Capture the cell that displays the provided text and extract its [x, y] central coordinate. 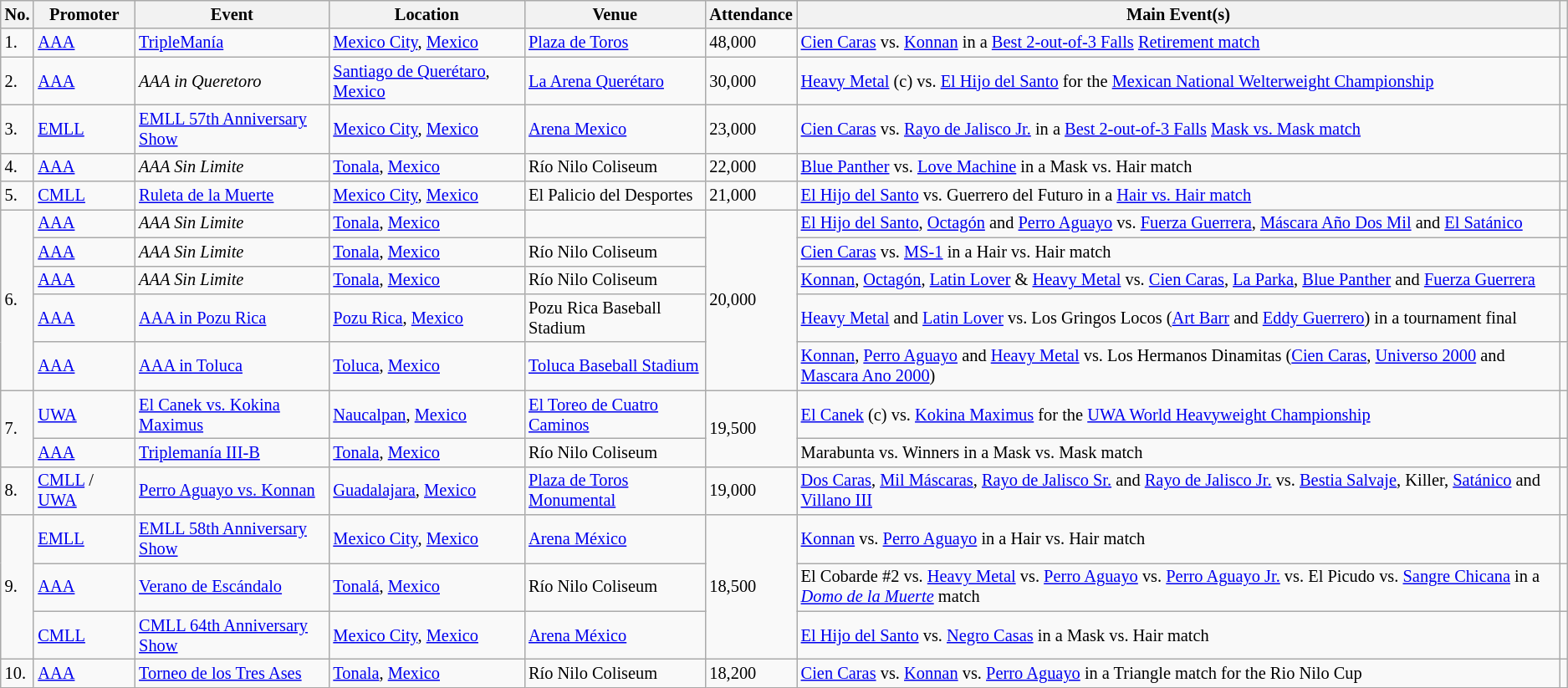
Location [426, 14]
Torneo de los Tres Ases [232, 673]
3. [18, 129]
CMLL / UWA [84, 491]
El Hijo del Santo vs. Guerrero del Futuro in a Hair vs. Hair match [1178, 196]
Main Event(s) [1178, 14]
Attendance [751, 14]
El Hijo del Santo, Octagón and Perro Aguayo vs. Fuerza Guerrera, Máscara Año Dos Mil and El Satánico [1178, 223]
EMLL 58th Anniversary Show [232, 539]
Arena Mexico [615, 129]
El Canek vs. Kokina Maximus [232, 415]
Cien Caras vs. MS-1 in a Hair vs. Hair match [1178, 252]
Cien Caras vs. Konnan vs. Perro Aguayo in a Triangle match for the Rio Nilo Cup [1178, 673]
Santiago de Querétaro, Mexico [426, 81]
El Palicio del Desportes [615, 196]
30,000 [751, 81]
Marabunta vs. Winners in a Mask vs. Mask match [1178, 452]
La Arena Querétaro [615, 81]
Guadalajara, Mexico [426, 491]
Plaza de Toros [615, 43]
Triplemanía III-B [232, 452]
Pozu Rica Baseball Stadium [615, 318]
Venue [615, 14]
Konnan vs. Perro Aguayo in a Hair vs. Hair match [1178, 539]
48,000 [751, 43]
Promoter [84, 14]
CMLL 64th Anniversary Show [232, 635]
21,000 [751, 196]
Blue Panther vs. Love Machine in a Mask vs. Hair match [1178, 167]
UWA [84, 415]
8. [18, 491]
Verano de Escándalo [232, 587]
El Canek (c) vs. Kokina Maximus for the UWA World Heavyweight Championship [1178, 415]
Cien Caras vs. Konnan in a Best 2-out-of-3 Falls Retirement match [1178, 43]
Event [232, 14]
6. [18, 299]
AAA in Pozu Rica [232, 318]
TripleManía [232, 43]
No. [18, 14]
5. [18, 196]
AAA in Queretoro [232, 81]
19,500 [751, 428]
Ruleta de la Muerte [232, 196]
EMLL 57th Anniversary Show [232, 129]
19,000 [751, 491]
18,500 [751, 587]
10. [18, 673]
20,000 [751, 299]
Naucalpan, Mexico [426, 415]
Toluca, Mexico [426, 366]
Toluca Baseball Stadium [615, 366]
Konnan, Perro Aguayo and Heavy Metal vs. Los Hermanos Dinamitas (Cien Caras, Universo 2000 and Mascara Ano 2000) [1178, 366]
1. [18, 43]
Plaza de Toros Monumental [615, 491]
22,000 [751, 167]
Heavy Metal and Latin Lover vs. Los Gringos Locos (Art Barr and Eddy Guerrero) in a tournament final [1178, 318]
El Cobarde #2 vs. Heavy Metal vs. Perro Aguayo vs. Perro Aguayo Jr. vs. El Picudo vs. Sangre Chicana in a Domo de la Muerte match [1178, 587]
4. [18, 167]
7. [18, 428]
Pozu Rica, Mexico [426, 318]
Cien Caras vs. Rayo de Jalisco Jr. in a Best 2-out-of-3 Falls Mask vs. Mask match [1178, 129]
Heavy Metal (c) vs. El Hijo del Santo for the Mexican National Welterweight Championship [1178, 81]
9. [18, 587]
Tonalá, Mexico [426, 587]
2. [18, 81]
23,000 [751, 129]
AAA in Toluca [232, 366]
El Toreo de Cuatro Caminos [615, 415]
Konnan, Octagón, Latin Lover & Heavy Metal vs. Cien Caras, La Parka, Blue Panther and Fuerza Guerrera [1178, 280]
Dos Caras, Mil Máscaras, Rayo de Jalisco Sr. and Rayo de Jalisco Jr. vs. Bestia Salvaje, Killer, Satánico and Villano III [1178, 491]
El Hijo del Santo vs. Negro Casas in a Mask vs. Hair match [1178, 635]
18,200 [751, 673]
Perro Aguayo vs. Konnan [232, 491]
